Provide the [X, Y] coordinate of the cell's center where the given text is located.  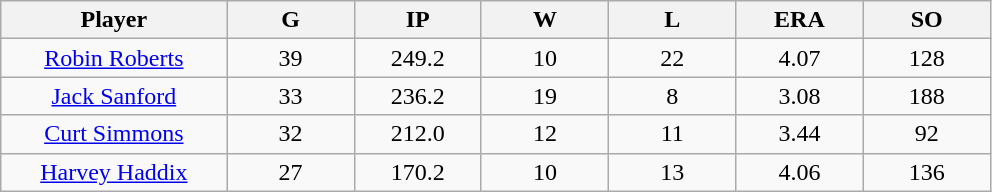
Harvey Haddix [114, 172]
236.2 [418, 96]
22 [672, 58]
249.2 [418, 58]
4.07 [800, 58]
212.0 [418, 134]
IP [418, 20]
13 [672, 172]
L [672, 20]
ERA [800, 20]
12 [544, 134]
G [290, 20]
3.44 [800, 134]
128 [926, 58]
Jack Sanford [114, 96]
92 [926, 134]
188 [926, 96]
4.06 [800, 172]
19 [544, 96]
27 [290, 172]
8 [672, 96]
W [544, 20]
33 [290, 96]
170.2 [418, 172]
39 [290, 58]
3.08 [800, 96]
136 [926, 172]
Player [114, 20]
Curt Simmons [114, 134]
11 [672, 134]
SO [926, 20]
Robin Roberts [114, 58]
32 [290, 134]
